Provide the (X, Y) coordinate of the cell's center where the given text is located.  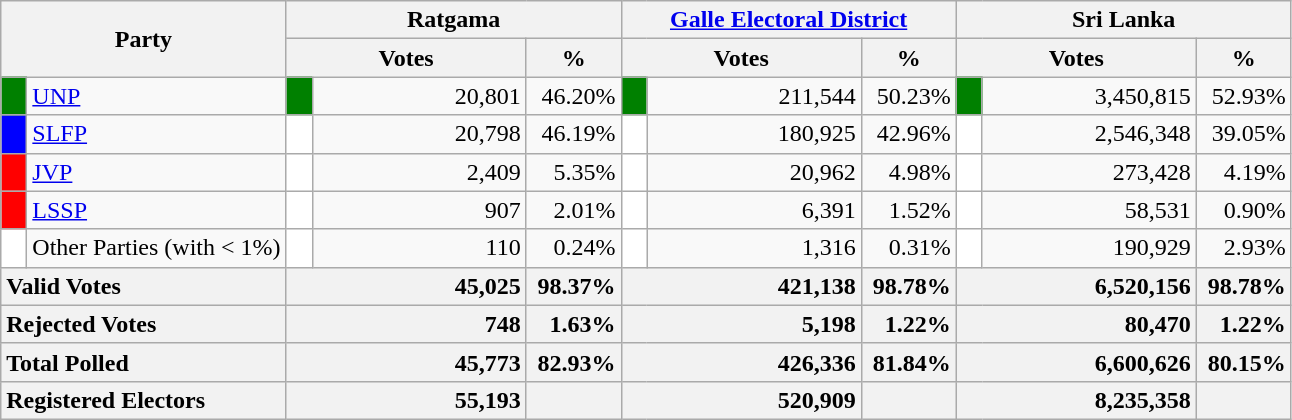
3,450,815 (1089, 96)
45,773 (406, 362)
46.19% (574, 134)
426,336 (741, 362)
98.37% (574, 286)
52.93% (1244, 96)
2,409 (419, 172)
45,025 (406, 286)
UNP (156, 96)
Party (144, 39)
Sri Lanka (1124, 20)
421,138 (741, 286)
39.05% (1244, 134)
5,198 (741, 324)
6,520,156 (1076, 286)
5.35% (574, 172)
1.52% (908, 210)
190,929 (1089, 248)
81.84% (908, 362)
80,470 (1076, 324)
1.63% (574, 324)
0.90% (1244, 210)
6,391 (754, 210)
Galle Electoral District (788, 20)
SLFP (156, 134)
Registered Electors (144, 400)
2.93% (1244, 248)
80.15% (1244, 362)
110 (419, 248)
LSSP (156, 210)
55,193 (406, 400)
4.98% (908, 172)
907 (419, 210)
0.24% (574, 248)
46.20% (574, 96)
20,798 (419, 134)
180,925 (754, 134)
2,546,348 (1089, 134)
50.23% (908, 96)
Total Polled (144, 362)
58,531 (1089, 210)
Ratgama (454, 20)
Valid Votes (144, 286)
JVP (156, 172)
0.31% (908, 248)
42.96% (908, 134)
Other Parties (with < 1%) (156, 248)
273,428 (1089, 172)
6,600,626 (1076, 362)
20,801 (419, 96)
1,316 (754, 248)
211,544 (754, 96)
2.01% (574, 210)
Rejected Votes (144, 324)
520,909 (741, 400)
82.93% (574, 362)
20,962 (754, 172)
748 (406, 324)
8,235,358 (1076, 400)
4.19% (1244, 172)
